Capture the cell that displays the provided text and extract its (X, Y) central coordinate. 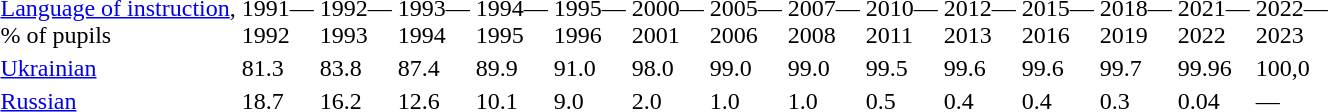
99.5 (902, 68)
83.8 (356, 68)
87.4 (434, 68)
89.9 (512, 68)
81.3 (278, 68)
98.0 (668, 68)
91.0 (590, 68)
99.7 (1136, 68)
99.96 (1214, 68)
